Search for the cell housing the specified text and yield its (X, Y) center coordinate. 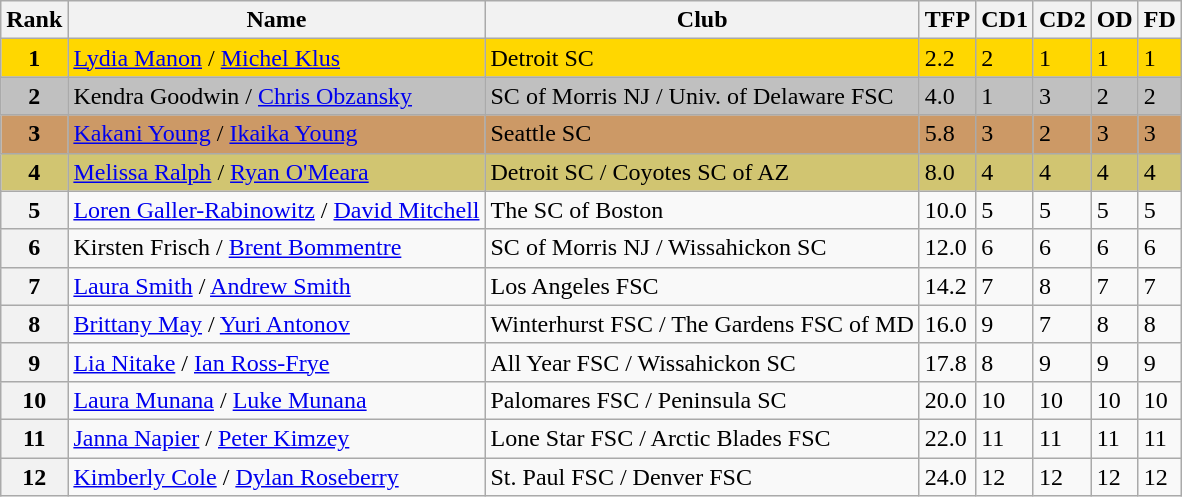
2.2 (947, 58)
Melissa Ralph / Ryan O'Meara (276, 172)
Los Angeles FSC (702, 286)
24.0 (947, 477)
Club (702, 20)
Name (276, 20)
Seattle SC (702, 134)
Lone Star FSC / Arctic Blades FSC (702, 438)
Rank (34, 20)
SC of Morris NJ / Wissahickon SC (702, 248)
4.0 (947, 96)
Winterhurst FSC / The Gardens FSC of MD (702, 324)
Janna Napier / Peter Kimzey (276, 438)
20.0 (947, 400)
CD1 (1005, 20)
16.0 (947, 324)
Lia Nitake / Ian Ross-Frye (276, 362)
14.2 (947, 286)
TFP (947, 20)
Kirsten Frisch / Brent Bommentre (276, 248)
Kendra Goodwin / Chris Obzansky (276, 96)
All Year FSC / Wissahickon SC (702, 362)
12.0 (947, 248)
Lydia Manon / Michel Klus (276, 58)
OD (1114, 20)
5.8 (947, 134)
Laura Munana / Luke Munana (276, 400)
22.0 (947, 438)
Kimberly Cole / Dylan Roseberry (276, 477)
Detroit SC / Coyotes SC of AZ (702, 172)
8.0 (947, 172)
Laura Smith / Andrew Smith (276, 286)
Kakani Young / Ikaika Young (276, 134)
CD2 (1062, 20)
Brittany May / Yuri Antonov (276, 324)
FD (1160, 20)
Detroit SC (702, 58)
The SC of Boston (702, 210)
Loren Galler-Rabinowitz / David Mitchell (276, 210)
10.0 (947, 210)
Palomares FSC / Peninsula SC (702, 400)
St. Paul FSC / Denver FSC (702, 477)
SC of Morris NJ / Univ. of Delaware FSC (702, 96)
17.8 (947, 362)
